Return (x, y) of the center of cell containing provided text 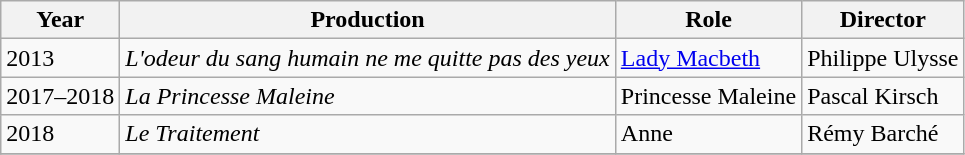
Director (883, 20)
Rémy Barché (883, 134)
Lady Macbeth (708, 58)
Year (60, 20)
La Princesse Maleine (368, 96)
Pascal Kirsch (883, 96)
Le Traitement (368, 134)
2013 (60, 58)
Philippe Ulysse (883, 58)
2018 (60, 134)
L'odeur du sang humain ne me quitte pas des yeux (368, 58)
Production (368, 20)
Anne (708, 134)
2017–2018 (60, 96)
Princesse Maleine (708, 96)
Role (708, 20)
